Return the [X, Y] coordinate for the center point of the cell that contains the specified text.  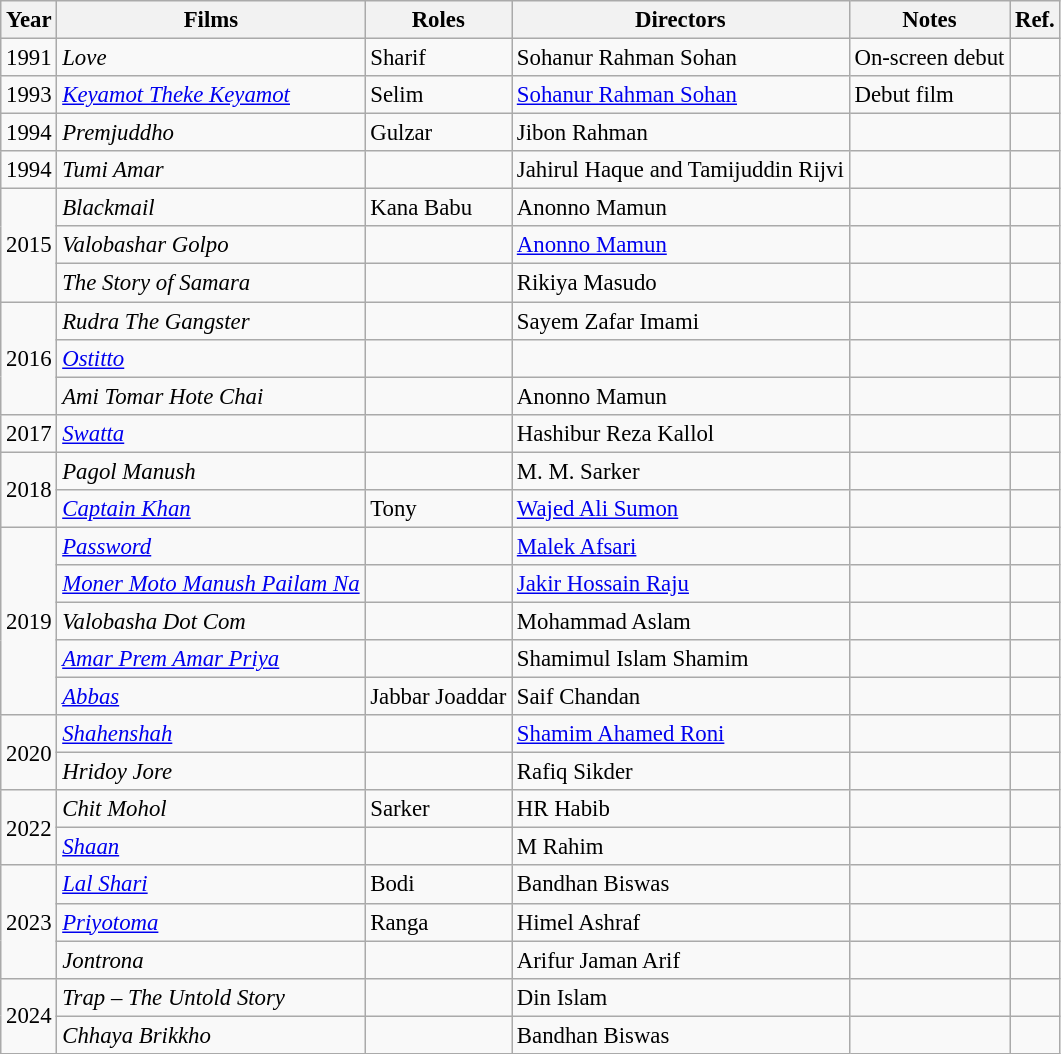
Chit Mohol [211, 809]
Rafiq Sikder [681, 772]
Arifur Jaman Arif [681, 960]
Abbas [211, 697]
Shamimul Islam Shamim [681, 659]
Sharif [438, 58]
Amar Prem Amar Priya [211, 659]
Keyamot Theke Keyamot [211, 95]
Lal Shari [211, 885]
Notes [930, 20]
Shahenshah [211, 734]
Year [29, 20]
Ostitto [211, 358]
Pagol Manush [211, 471]
The Story of Samara [211, 283]
Bodi [438, 885]
M Rahim [681, 847]
M. M. Sarker [681, 471]
2018 [29, 490]
Premjuddho [211, 133]
Valobashar Golpo [211, 245]
Jahirul Haque and Tamijuddin Rijvi [681, 170]
Shamim Ahamed Roni [681, 734]
Tony [438, 509]
Ranga [438, 922]
Tumi Amar [211, 170]
2022 [29, 828]
Sarker [438, 809]
Shaan [211, 847]
2017 [29, 433]
Valobasha Dot Com [211, 621]
Roles [438, 20]
Ref. [1035, 20]
Jakir Hossain Raju [681, 584]
Debut film [930, 95]
Saif Chandan [681, 697]
2024 [29, 1016]
Chhaya Brikkho [211, 1035]
2019 [29, 621]
Sayem Zafar Imami [681, 321]
Jontrona [211, 960]
Captain Khan [211, 509]
Love [211, 58]
2023 [29, 922]
Wajed Ali Sumon [681, 509]
2016 [29, 358]
Kana Babu [438, 208]
Films [211, 20]
Din Islam [681, 997]
On-screen debut [930, 58]
2020 [29, 752]
1993 [29, 95]
Trap – The Untold Story [211, 997]
Swatta [211, 433]
Himel Ashraf [681, 922]
Ami Tomar Hote Chai [211, 396]
Selim [438, 95]
Mohammad Aslam [681, 621]
Blackmail [211, 208]
1991 [29, 58]
Directors [681, 20]
Rudra The Gangster [211, 321]
Moner Moto Manush Pailam Na [211, 584]
Hashibur Reza Kallol [681, 433]
Hridoy Jore [211, 772]
Password [211, 546]
2015 [29, 246]
Priyotoma [211, 922]
Malek Afsari [681, 546]
Jabbar Joaddar [438, 697]
Jibon Rahman [681, 133]
Rikiya Masudo [681, 283]
HR Habib [681, 809]
Gulzar [438, 133]
